From the cell containing the given text, extract its center point as [X, Y] coordinate. 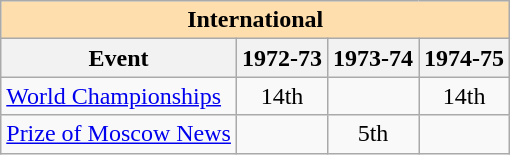
5th [372, 134]
International [256, 20]
1972-73 [282, 58]
1973-74 [372, 58]
1974-75 [464, 58]
World Championships [119, 96]
Prize of Moscow News [119, 134]
Event [119, 58]
